Search for the cell housing the specified text and yield its [x, y] center coordinate. 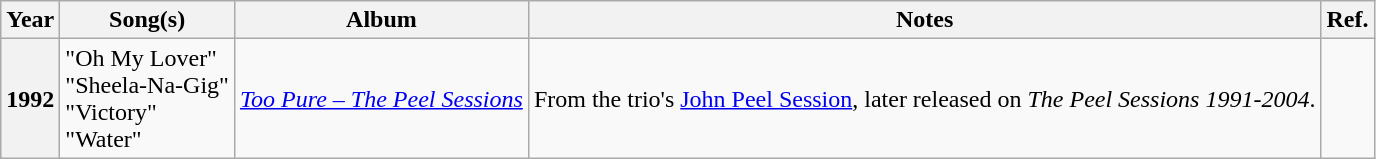
Year [30, 20]
Notes [924, 20]
"Oh My Lover""Sheela-Na-Gig""Victory""Water" [148, 98]
Ref. [1348, 20]
Album [381, 20]
Too Pure – The Peel Sessions [381, 98]
1992 [30, 98]
Song(s) [148, 20]
From the trio's John Peel Session, later released on The Peel Sessions 1991-2004. [924, 98]
